Find where the given text appears and provide that cell's center as (x, y) coordinate. 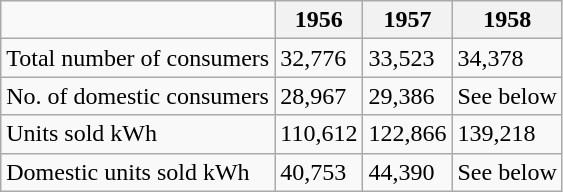
1958 (507, 20)
Total number of consumers (138, 58)
40,753 (319, 172)
28,967 (319, 96)
1957 (408, 20)
Domestic units sold kWh (138, 172)
Units sold kWh (138, 134)
No. of domestic consumers (138, 96)
110,612 (319, 134)
32,776 (319, 58)
44,390 (408, 172)
139,218 (507, 134)
33,523 (408, 58)
34,378 (507, 58)
122,866 (408, 134)
1956 (319, 20)
29,386 (408, 96)
